Extract the (x, y) coordinate from the center of the cell holding the provided text.  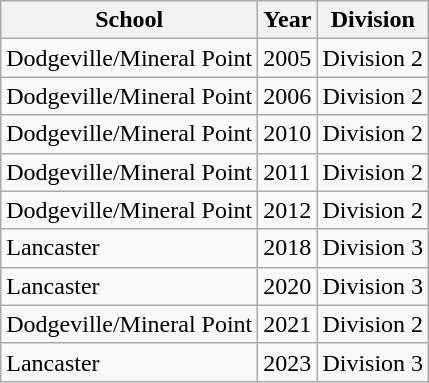
2010 (288, 134)
2005 (288, 58)
Division (373, 20)
2006 (288, 96)
2020 (288, 286)
Year (288, 20)
2012 (288, 210)
School (130, 20)
2021 (288, 324)
2023 (288, 362)
2018 (288, 248)
2011 (288, 172)
